From the cell containing the given text, extract its center point as (x, y) coordinate. 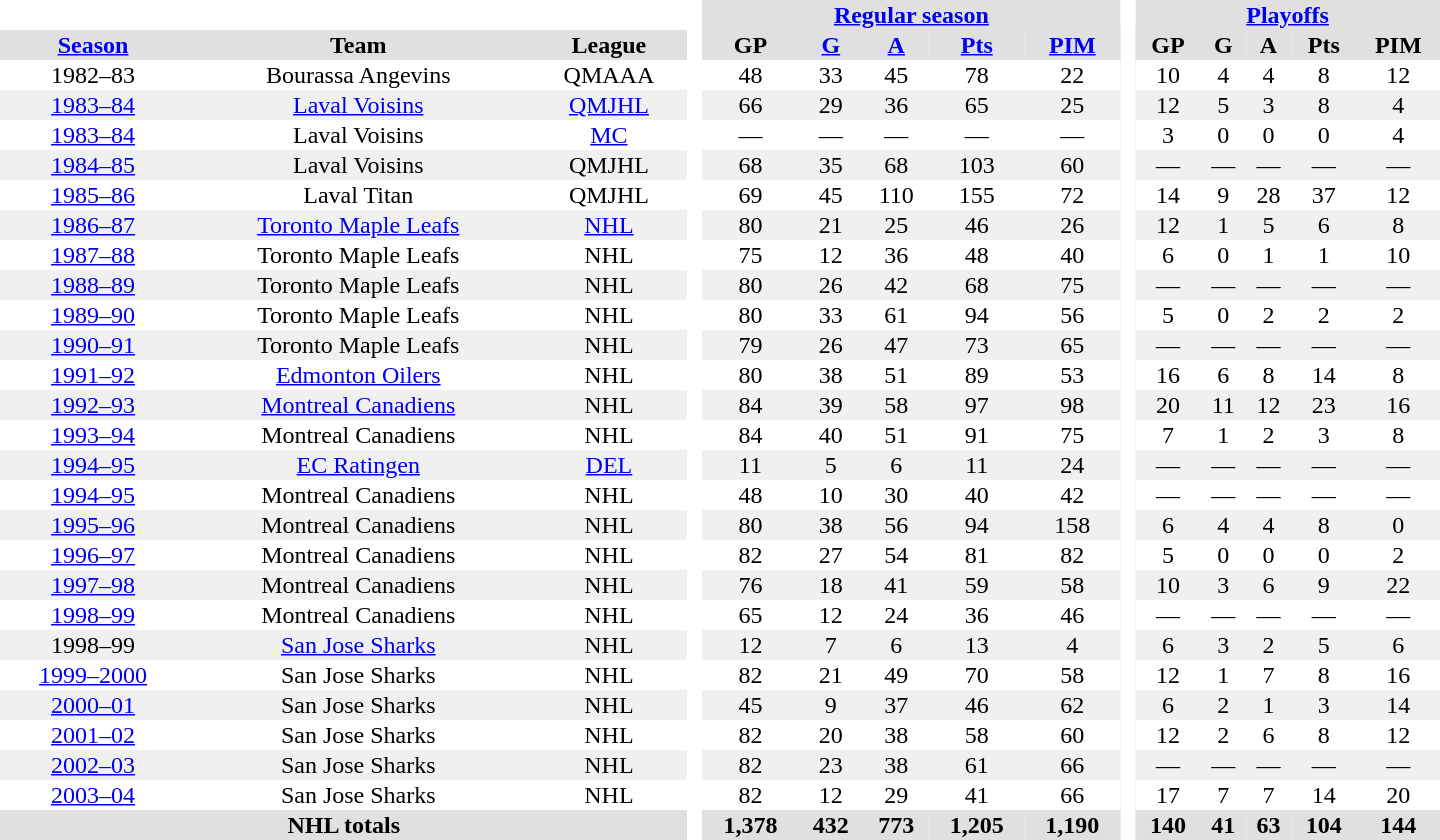
35 (830, 165)
League (608, 45)
53 (1073, 375)
140 (1168, 825)
144 (1398, 825)
1993–94 (93, 435)
89 (977, 375)
Season (93, 45)
1,205 (977, 825)
1988–89 (93, 285)
69 (751, 195)
47 (896, 345)
27 (830, 555)
103 (977, 165)
1985–86 (93, 195)
EC Ratingen (358, 465)
158 (1073, 525)
1997–98 (93, 585)
1987–88 (93, 255)
110 (896, 195)
1986–87 (93, 225)
28 (1268, 195)
104 (1324, 825)
432 (830, 825)
Bourassa Angevins (358, 75)
18 (830, 585)
76 (751, 585)
72 (1073, 195)
2001–02 (93, 735)
1996–97 (93, 555)
79 (751, 345)
1995–96 (93, 525)
1,378 (751, 825)
81 (977, 555)
1984–85 (93, 165)
17 (1168, 795)
DEL (608, 465)
1992–93 (93, 405)
97 (977, 405)
78 (977, 75)
2003–04 (93, 795)
2000–01 (93, 705)
QMAAA (608, 75)
91 (977, 435)
63 (1268, 825)
2002–03 (93, 765)
Team (358, 45)
49 (896, 675)
30 (896, 495)
1991–92 (93, 375)
39 (830, 405)
1999–2000 (93, 675)
1990–91 (93, 345)
54 (896, 555)
Regular season (912, 15)
1,190 (1073, 825)
Playoffs (1288, 15)
1982–83 (93, 75)
70 (977, 675)
MC (608, 135)
Edmonton Oilers (358, 375)
773 (896, 825)
62 (1073, 705)
NHL totals (344, 825)
98 (1073, 405)
13 (977, 645)
59 (977, 585)
155 (977, 195)
73 (977, 345)
1989–90 (93, 315)
Laval Titan (358, 195)
